Output the [X, Y] coordinate of the center of the cell containing the given text.  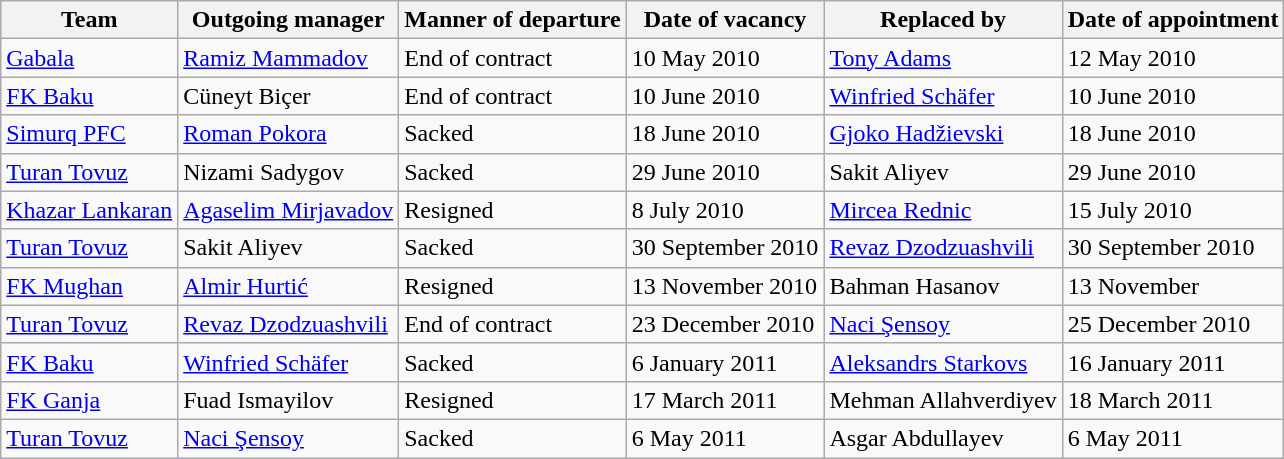
23 December 2010 [725, 324]
6 January 2011 [725, 362]
Ramiz Mammadov [288, 58]
18 March 2011 [1173, 400]
13 November 2010 [725, 286]
Fuad Ismayilov [288, 400]
Team [90, 20]
8 July 2010 [725, 210]
Gabala [90, 58]
Roman Pokora [288, 134]
Tony Adams [943, 58]
Date of appointment [1173, 20]
Agaselim Mirjavadov [288, 210]
Nizami Sadygov [288, 172]
Mehman Allahverdiyev [943, 400]
Outgoing manager [288, 20]
Replaced by [943, 20]
Khazar Lankaran [90, 210]
FK Ganja [90, 400]
Mircea Rednic [943, 210]
25 December 2010 [1173, 324]
16 January 2011 [1173, 362]
Asgar Abdullayev [943, 438]
Almir Hurtić [288, 286]
FK Mughan [90, 286]
10 May 2010 [725, 58]
13 November [1173, 286]
12 May 2010 [1173, 58]
Simurq PFC [90, 134]
Date of vacancy [725, 20]
Bahman Hasanov [943, 286]
Cüneyt Biçer [288, 96]
Aleksandrs Starkovs [943, 362]
Gjoko Hadžievski [943, 134]
Manner of departure [512, 20]
17 March 2011 [725, 400]
15 July 2010 [1173, 210]
